Scan for the cell matching the given text and deliver its [X, Y] coordinate at center. 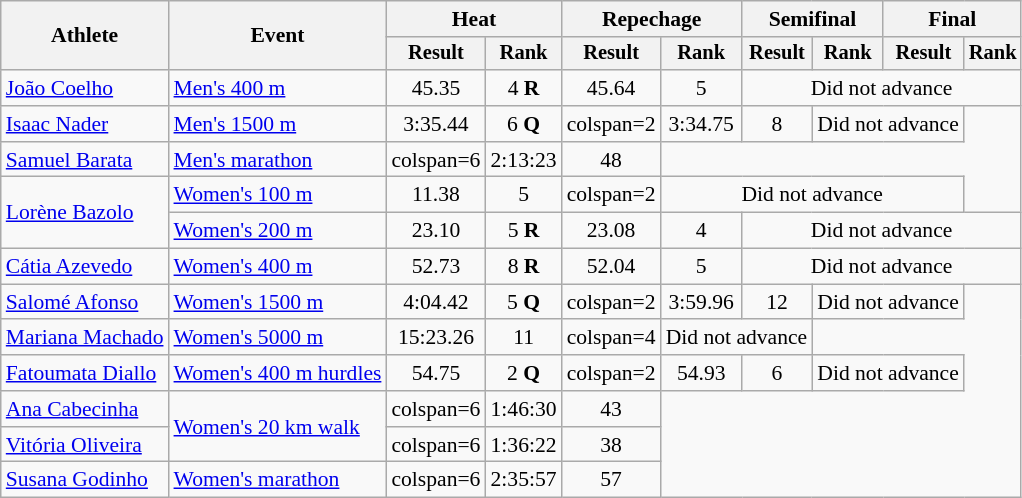
Mariana Machado [85, 338]
8 R [523, 267]
Susana Godinho [85, 480]
Fatoumata Diallo [85, 373]
1:36:22 [523, 445]
4:04.42 [436, 302]
5 R [523, 231]
52.04 [612, 267]
Ana Cabecinha [85, 409]
57 [612, 480]
23.10 [436, 231]
43 [612, 409]
Vitória Oliveira [85, 445]
2 Q [523, 373]
Athlete [85, 36]
12 [777, 302]
6 Q [523, 124]
Samuel Barata [85, 160]
3:34.75 [702, 124]
Salomé Afonso [85, 302]
Women's 200 m [278, 231]
Men's 1500 m [278, 124]
Lorène Bazolo [85, 212]
4 [702, 231]
2:13:23 [523, 160]
11.38 [436, 195]
Women's 1500 m [278, 302]
5 Q [523, 302]
Men's 400 m [278, 88]
colspan=4 [612, 338]
38 [612, 445]
3:59.96 [702, 302]
15:23.26 [436, 338]
Final [952, 19]
1:46:30 [523, 409]
João Coelho [85, 88]
Repechage [652, 19]
Semifinal [812, 19]
52.73 [436, 267]
54.75 [436, 373]
54.93 [702, 373]
Cátia Azevedo [85, 267]
Women's 100 m [278, 195]
23.08 [612, 231]
4 R [523, 88]
Event [278, 36]
Isaac Nader [85, 124]
6 [777, 373]
45.64 [612, 88]
Heat [474, 19]
11 [523, 338]
Women's 20 km walk [278, 426]
48 [612, 160]
Men's marathon [278, 160]
8 [777, 124]
3:35.44 [436, 124]
Women's 400 m [278, 267]
Women's 5000 m [278, 338]
Women's 400 m hurdles [278, 373]
45.35 [436, 88]
Women's marathon [278, 480]
2:35:57 [523, 480]
